Pinpoint the cell where the given text exists, returning its (X, Y) midpoint coordinate. 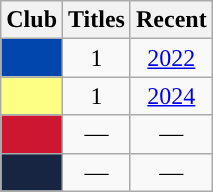
Recent (171, 20)
2024 (171, 96)
Club (32, 20)
2022 (171, 58)
Titles (97, 20)
